Determine the [x, y] coordinate at the center of the cell enclosing the given text.  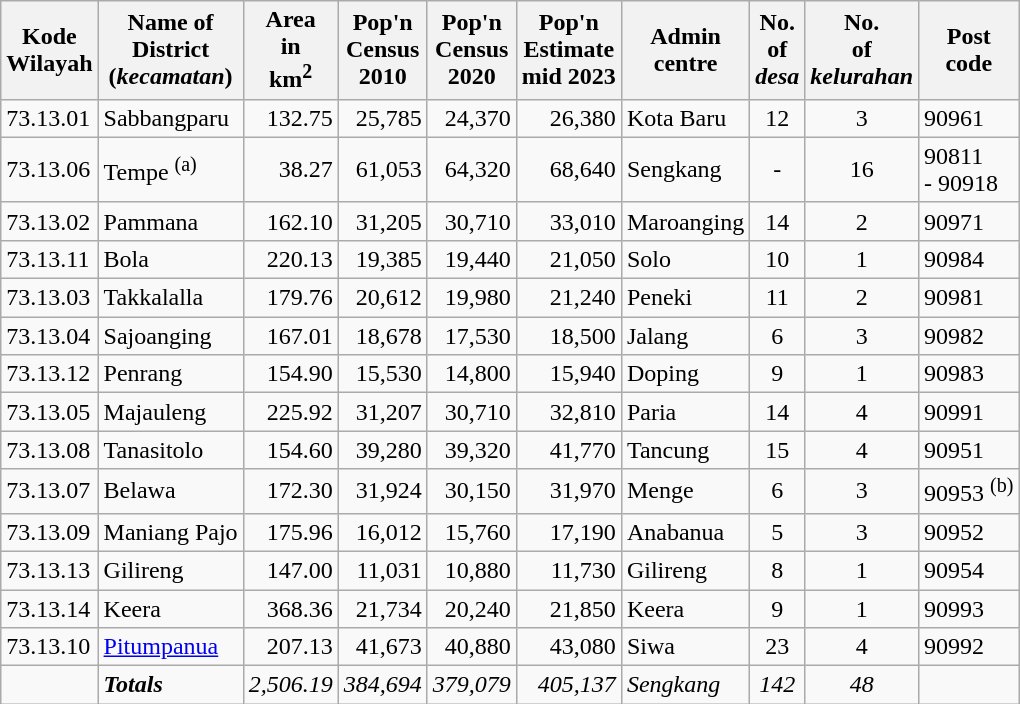
Menge [685, 492]
Maroanging [685, 221]
73.13.03 [50, 298]
Majauleng [170, 412]
73.13.07 [50, 492]
Penrang [170, 374]
20,240 [472, 609]
Peneki [685, 298]
Bola [170, 259]
21,850 [568, 609]
16,012 [382, 532]
167.01 [290, 336]
18,500 [568, 336]
Totals [170, 685]
90981 [969, 298]
73.13.04 [50, 336]
Postcode [969, 50]
21,734 [382, 609]
No.ofdesa [778, 50]
31,924 [382, 492]
23 [778, 647]
10,880 [472, 570]
Tanasitolo [170, 450]
162.10 [290, 221]
73.13.14 [50, 609]
225.92 [290, 412]
90971 [969, 221]
21,240 [568, 298]
Solo [685, 259]
90954 [969, 570]
11,730 [568, 570]
90992 [969, 647]
15 [778, 450]
73.13.06 [50, 170]
Pop'nEstimatemid 2023 [568, 50]
Pitumpanua [170, 647]
39,320 [472, 450]
40,880 [472, 647]
154.60 [290, 450]
Admincentre [685, 50]
73.13.12 [50, 374]
26,380 [568, 118]
Kota Baru [685, 118]
33,010 [568, 221]
15,530 [382, 374]
Maniang Pajo [170, 532]
21,050 [568, 259]
43,080 [568, 647]
12 [778, 118]
90961 [969, 118]
31,207 [382, 412]
20,612 [382, 298]
Pop'nCensus2020 [472, 50]
11 [778, 298]
2,506.19 [290, 685]
90951 [969, 450]
64,320 [472, 170]
Kode Wilayah [50, 50]
132.75 [290, 118]
73.13.09 [50, 532]
Siwa [685, 647]
14,800 [472, 374]
39,280 [382, 450]
Belawa [170, 492]
19,980 [472, 298]
172.30 [290, 492]
17,190 [568, 532]
90984 [969, 259]
90811- 90918 [969, 170]
Takkalalla [170, 298]
179.76 [290, 298]
61,053 [382, 170]
31,205 [382, 221]
Jalang [685, 336]
- [778, 170]
207.13 [290, 647]
73.13.02 [50, 221]
73.13.10 [50, 647]
Tempe (a) [170, 170]
19,385 [382, 259]
11,031 [382, 570]
90952 [969, 532]
17,530 [472, 336]
73.13.05 [50, 412]
Name ofDistrict(kecamatan) [170, 50]
25,785 [382, 118]
10 [778, 259]
Doping [685, 374]
15,760 [472, 532]
24,370 [472, 118]
90983 [969, 374]
154.90 [290, 374]
90991 [969, 412]
68,640 [568, 170]
73.13.01 [50, 118]
18,678 [382, 336]
30,150 [472, 492]
368.36 [290, 609]
Anabanua [685, 532]
90993 [969, 609]
73.13.08 [50, 450]
175.96 [290, 532]
147.00 [290, 570]
Pammana [170, 221]
38.27 [290, 170]
No.ofkelurahan [862, 50]
73.13.13 [50, 570]
Tancung [685, 450]
220.13 [290, 259]
Paria [685, 412]
Sajoanging [170, 336]
379,079 [472, 685]
19,440 [472, 259]
Sabbangparu [170, 118]
32,810 [568, 412]
16 [862, 170]
90982 [969, 336]
8 [778, 570]
48 [862, 685]
90953 (b) [969, 492]
142 [778, 685]
5 [778, 532]
405,137 [568, 685]
15,940 [568, 374]
73.13.11 [50, 259]
31,970 [568, 492]
Pop'nCensus2010 [382, 50]
41,673 [382, 647]
41,770 [568, 450]
384,694 [382, 685]
Areainkm2 [290, 50]
